Determine the (X, Y) coordinate at the center of the cell enclosing the given text.  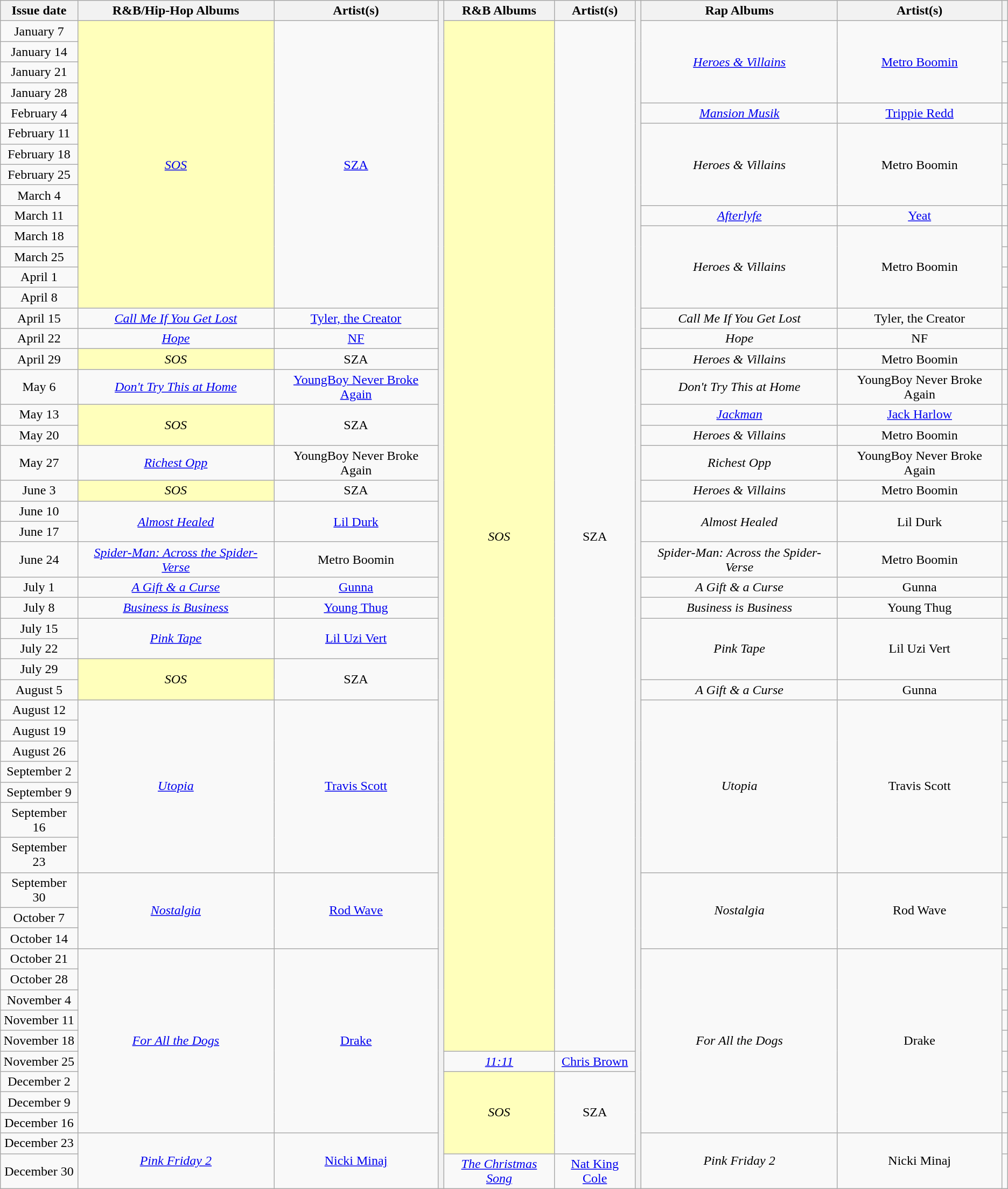
Trippie Redd (920, 113)
October 14 (39, 938)
July 8 (39, 607)
Nat King Cole (594, 1171)
Yeat (920, 215)
R&B Albums (500, 11)
September 30 (39, 890)
11:11 (500, 1061)
November 18 (39, 1041)
January 14 (39, 52)
February 4 (39, 113)
August 19 (39, 731)
October 21 (39, 959)
April 1 (39, 277)
February 11 (39, 134)
July 29 (39, 669)
Jack Harlow (920, 415)
May 13 (39, 415)
March 25 (39, 257)
August 26 (39, 751)
December 9 (39, 1102)
December 23 (39, 1143)
April 15 (39, 318)
January 21 (39, 72)
June 24 (39, 559)
May 20 (39, 435)
November 11 (39, 1020)
July 1 (39, 587)
The Christmas Song (500, 1171)
December 30 (39, 1171)
June 17 (39, 531)
February 25 (39, 174)
January 7 (39, 31)
Afterlyfe (739, 215)
December 16 (39, 1123)
September 16 (39, 820)
Issue date (39, 11)
October 7 (39, 918)
March 4 (39, 195)
April 22 (39, 339)
October 28 (39, 979)
Rap Albums (739, 11)
June 10 (39, 511)
November 4 (39, 1000)
May 6 (39, 387)
Jackman (739, 415)
November 25 (39, 1061)
February 18 (39, 154)
April 29 (39, 359)
May 27 (39, 463)
September 9 (39, 792)
Mansion Musik (739, 113)
January 28 (39, 93)
March 18 (39, 236)
March 11 (39, 215)
December 2 (39, 1082)
July 22 (39, 649)
R&B/Hip-Hop Albums (176, 11)
June 3 (39, 491)
April 8 (39, 298)
August 12 (39, 710)
September 23 (39, 855)
Chris Brown (594, 1061)
August 5 (39, 690)
July 15 (39, 628)
September 2 (39, 772)
